Identify which cell holds the provided text, then report its [x, y] central coordinate. 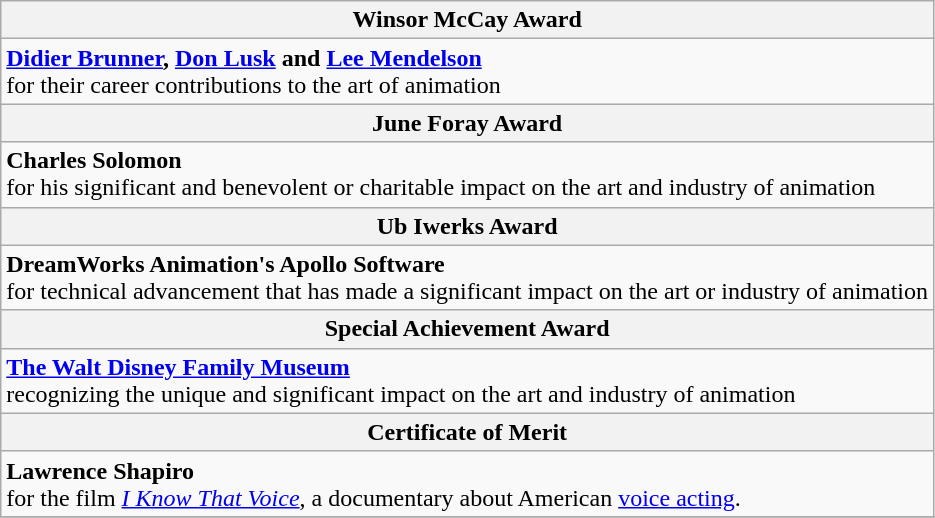
Lawrence Shapirofor the film I Know That Voice, a documentary about American voice acting. [468, 484]
Special Achievement Award [468, 329]
Winsor McCay Award [468, 20]
The Walt Disney Family Museumrecognizing the unique and significant impact on the art and industry of animation [468, 380]
Certificate of Merit [468, 432]
June Foray Award [468, 123]
Charles Solomonfor his significant and benevolent or charitable impact on the art and industry of animation [468, 174]
DreamWorks Animation's Apollo Softwarefor technical advancement that has made a significant impact on the art or industry of animation [468, 278]
Ub Iwerks Award [468, 226]
Didier Brunner, Don Lusk and Lee Mendelsonfor their career contributions to the art of animation [468, 72]
